Scan for the cell matching the given text and deliver its [x, y] coordinate at center. 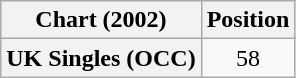
UK Singles (OCC) [101, 58]
Position [248, 20]
58 [248, 58]
Chart (2002) [101, 20]
